Find where the given text appears and provide that cell's center as [X, Y] coordinate. 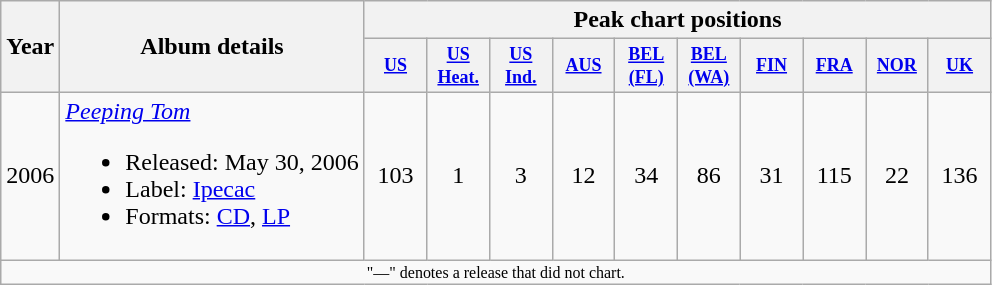
103 [396, 176]
USInd. [522, 66]
22 [898, 176]
BEL (WA) [710, 66]
FRA [834, 66]
Peeping TomReleased: May 30, 2006Label: IpecacFormats: CD, LP [212, 176]
FIN [772, 66]
Album details [212, 47]
2006 [30, 176]
US [396, 66]
115 [834, 176]
1 [458, 176]
31 [772, 176]
USHeat. [458, 66]
AUS [584, 66]
NOR [898, 66]
136 [960, 176]
"—" denotes a release that did not chart. [496, 272]
86 [710, 176]
BEL (FL) [646, 66]
3 [522, 176]
Year [30, 47]
Peak chart positions [678, 20]
12 [584, 176]
34 [646, 176]
UK [960, 66]
